From the cell containing the given text, extract its center point as (x, y) coordinate. 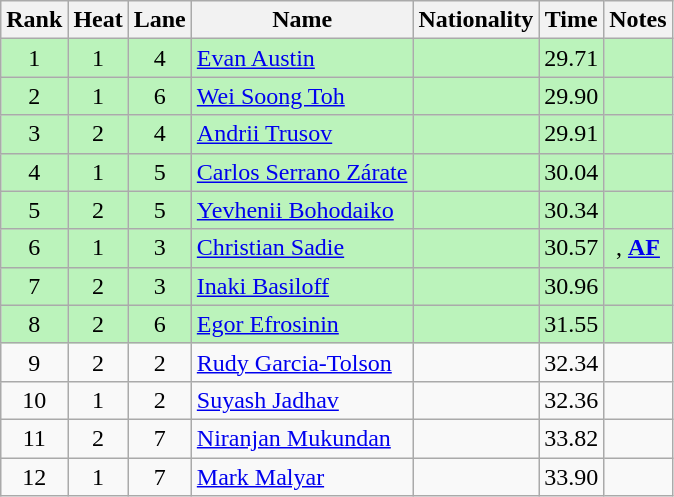
30.57 (572, 248)
Nationality (476, 20)
Evan Austin (302, 58)
Time (572, 20)
Mark Malyar (302, 477)
Suyash Jadhav (302, 400)
Rudy Garcia-Tolson (302, 362)
32.36 (572, 400)
Egor Efrosinin (302, 324)
Name (302, 20)
Lane (160, 20)
Heat (98, 20)
Wei Soong Toh (302, 96)
Christian Sadie (302, 248)
30.04 (572, 172)
33.82 (572, 438)
30.96 (572, 286)
30.34 (572, 210)
Andrii Trusov (302, 134)
29.71 (572, 58)
33.90 (572, 477)
Carlos Serrano Zárate (302, 172)
Rank (34, 20)
, AF (638, 248)
Niranjan Mukundan (302, 438)
8 (34, 324)
12 (34, 477)
Inaki Basiloff (302, 286)
Notes (638, 20)
29.90 (572, 96)
9 (34, 362)
31.55 (572, 324)
10 (34, 400)
32.34 (572, 362)
29.91 (572, 134)
11 (34, 438)
Yevhenii Bohodaiko (302, 210)
